Scan for the cell matching the given text and deliver its (X, Y) coordinate at center. 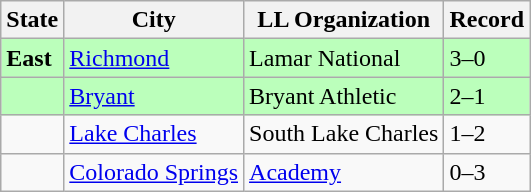
South Lake Charles (344, 134)
Lamar National (344, 58)
LL Organization (344, 20)
Richmond (154, 58)
Bryant (154, 96)
Bryant Athletic (344, 96)
State (32, 20)
1–2 (487, 134)
3–0 (487, 58)
Academy (344, 172)
City (154, 20)
Lake Charles (154, 134)
East (32, 58)
2–1 (487, 96)
Record (487, 20)
0–3 (487, 172)
Colorado Springs (154, 172)
